For the text-containing cell, return its midpoint in (x, y) coordinate format. 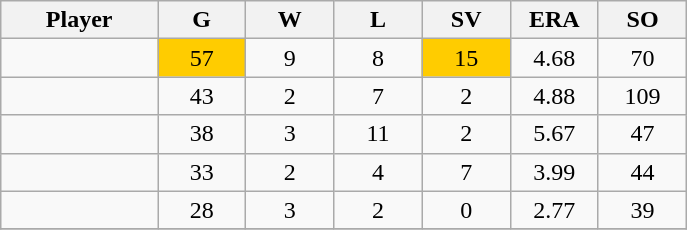
70 (642, 58)
8 (378, 58)
11 (378, 134)
2.77 (554, 210)
43 (202, 96)
SO (642, 20)
109 (642, 96)
33 (202, 172)
Player (80, 20)
L (378, 20)
W (290, 20)
SV (466, 20)
38 (202, 134)
39 (642, 210)
4 (378, 172)
44 (642, 172)
0 (466, 210)
3.99 (554, 172)
47 (642, 134)
4.88 (554, 96)
5.67 (554, 134)
4.68 (554, 58)
15 (466, 58)
57 (202, 58)
9 (290, 58)
28 (202, 210)
ERA (554, 20)
G (202, 20)
